From the cell containing the given text, extract its center point as [X, Y] coordinate. 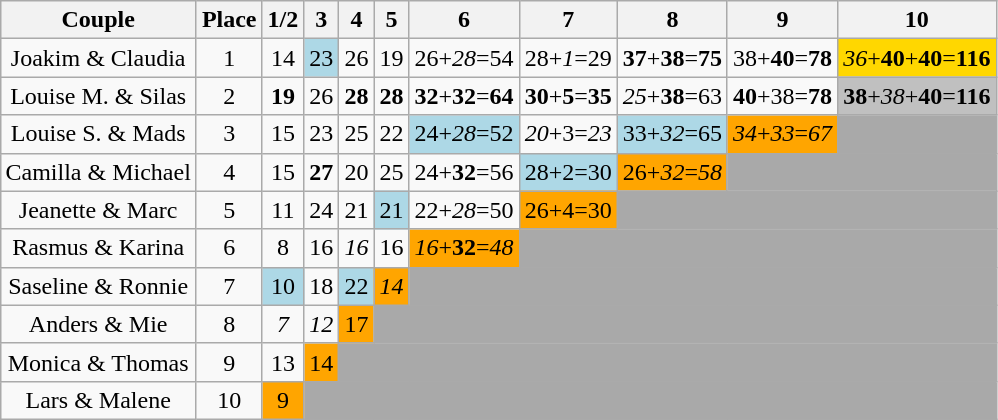
40+38=78 [782, 96]
37+38=75 [672, 58]
16+32=48 [464, 248]
1/2 [283, 20]
Couple [98, 20]
24+32=56 [464, 172]
27 [322, 172]
Place [229, 20]
17 [356, 324]
26+28=54 [464, 58]
38+40=78 [782, 58]
38+38+40=116 [917, 96]
26+32=58 [672, 172]
Rasmus & Karina [98, 248]
Jeanette & Marc [98, 210]
1 [229, 58]
Joakim & Claudia [98, 58]
22+28=50 [464, 210]
24 [322, 210]
36+40+40=116 [917, 58]
18 [322, 286]
Louise S. & Mads [98, 134]
25+38=63 [672, 96]
Anders & Mie [98, 324]
11 [283, 210]
28+2=30 [568, 172]
Monica & Thomas [98, 362]
30+5=35 [568, 96]
34+33=67 [782, 134]
13 [283, 362]
Lars & Malene [98, 400]
33+32=65 [672, 134]
Saseline & Ronnie [98, 286]
26+4=30 [568, 210]
Camilla & Michael [98, 172]
Louise M. & Silas [98, 96]
32+32=64 [464, 96]
20+3=23 [568, 134]
24+28=52 [464, 134]
20 [356, 172]
2 [229, 96]
12 [322, 324]
28+1=29 [568, 58]
